Locate the cell with the specified text and output its (X, Y) center coordinate. 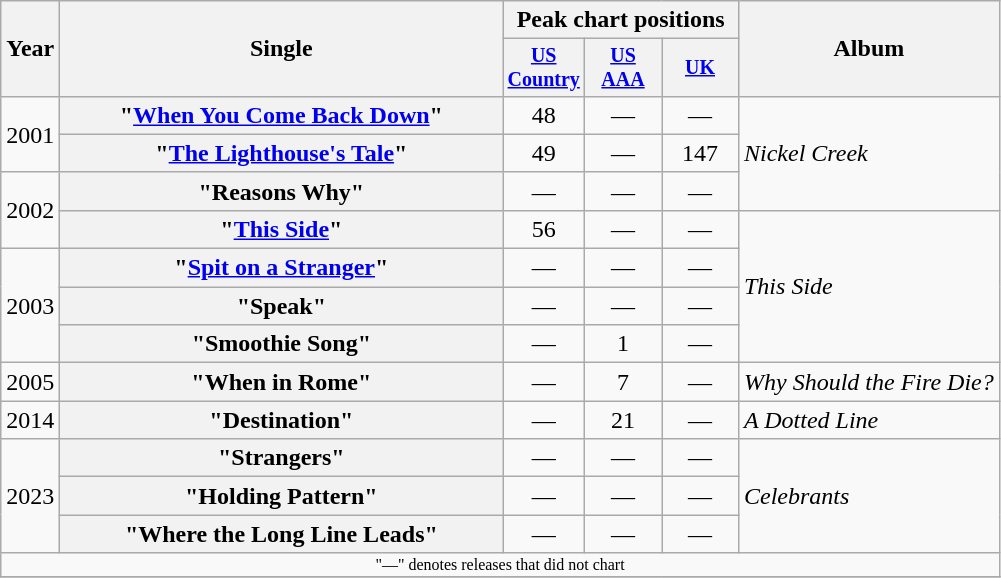
"When You Come Back Down" (282, 115)
A Dotted Line (868, 420)
This Side (868, 286)
"This Side" (282, 229)
48 (544, 115)
"Strangers" (282, 458)
21 (624, 420)
7 (624, 382)
"The Lighthouse's Tale" (282, 153)
US AAA (624, 68)
"Destination" (282, 420)
"Spit on a Stranger" (282, 268)
"Where the Long Line Leads" (282, 534)
"Reasons Why" (282, 191)
56 (544, 229)
2001 (30, 134)
Year (30, 49)
2003 (30, 306)
2002 (30, 210)
Nickel Creek (868, 153)
Album (868, 49)
Why Should the Fire Die? (868, 382)
Single (282, 49)
Peak chart positions (621, 20)
"When in Rome" (282, 382)
UK (700, 68)
2005 (30, 382)
2014 (30, 420)
"Smoothie Song" (282, 344)
"Holding Pattern" (282, 496)
49 (544, 153)
"Speak" (282, 306)
2023 (30, 496)
147 (700, 153)
Celebrants (868, 496)
"—" denotes releases that did not chart (500, 565)
1 (624, 344)
US Country (544, 68)
